Find where the given text appears and provide that cell's center as (X, Y) coordinate. 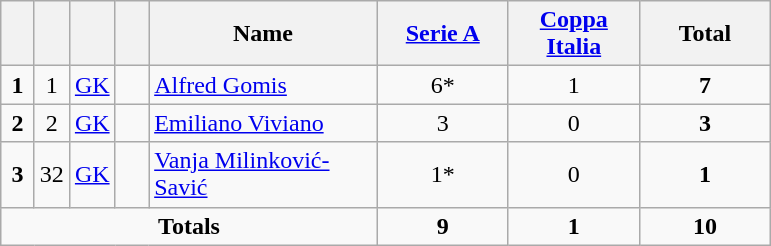
1* (442, 174)
32 (52, 174)
7 (704, 85)
Vanja Milinković-Savić (264, 174)
Serie A (442, 34)
Emiliano Viviano (264, 123)
9 (442, 226)
Total (704, 34)
10 (704, 226)
6* (442, 85)
Name (264, 34)
Coppa Italia (574, 34)
Alfred Gomis (264, 85)
Totals (189, 226)
